Detect which cell encompasses the target text, then output its (x, y) center coordinate. 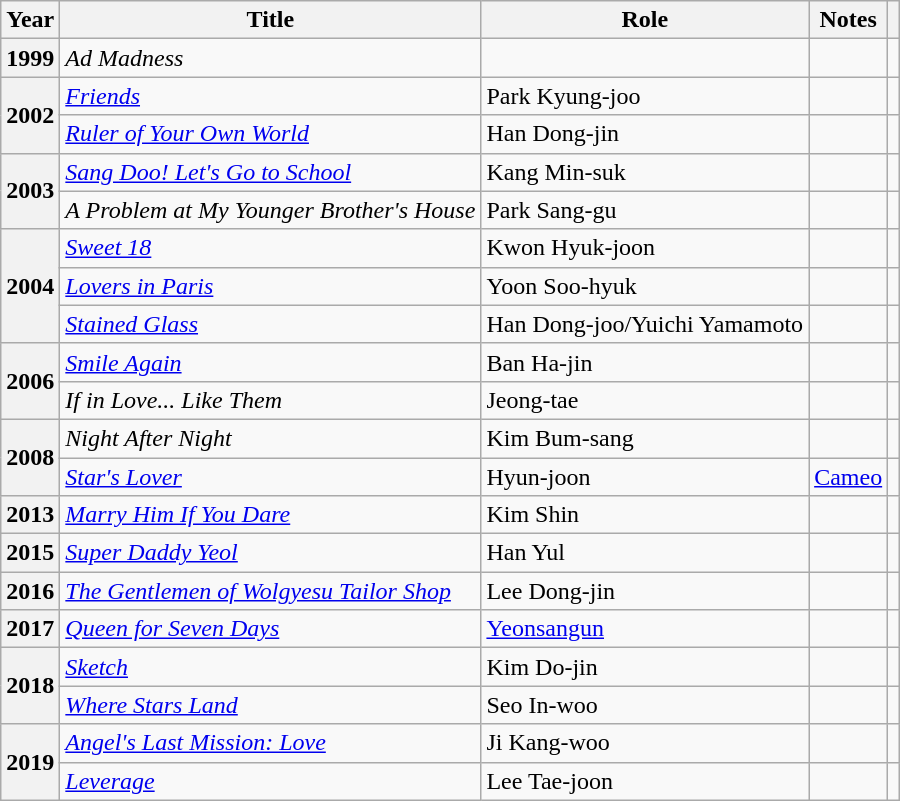
2018 (30, 686)
The Gentlemen of Wolgyesu Tailor Shop (270, 591)
Yoon Soo-hyuk (645, 286)
Smile Again (270, 362)
Han Yul (645, 553)
Yeonsangun (645, 629)
Queen for Seven Days (270, 629)
Ad Madness (270, 58)
Kim Do-jin (645, 667)
Star's Lover (270, 477)
Han Dong-joo/Yuichi Yamamoto (645, 324)
Sweet 18 (270, 248)
Jeong-tae (645, 400)
Leverage (270, 781)
Kang Min-suk (645, 172)
Notes (848, 20)
Han Dong-jin (645, 134)
Angel's Last Mission: Love (270, 743)
Role (645, 20)
2013 (30, 515)
Cameo (848, 477)
Kim Bum-sang (645, 438)
Ruler of Your Own World (270, 134)
Kwon Hyuk-joon (645, 248)
Stained Glass (270, 324)
Where Stars Land (270, 705)
Seo In-woo (645, 705)
Park Kyung-joo (645, 96)
Kim Shin (645, 515)
2002 (30, 115)
2017 (30, 629)
2016 (30, 591)
2015 (30, 553)
Hyun-joon (645, 477)
Super Daddy Yeol (270, 553)
Lovers in Paris (270, 286)
2003 (30, 191)
If in Love... Like Them (270, 400)
Ji Kang-woo (645, 743)
2006 (30, 381)
2019 (30, 762)
Park Sang-gu (645, 210)
Title (270, 20)
Sang Doo! Let's Go to School (270, 172)
Year (30, 20)
1999 (30, 58)
Sketch (270, 667)
Lee Dong-jin (645, 591)
Friends (270, 96)
2008 (30, 457)
2004 (30, 286)
Lee Tae-joon (645, 781)
Ban Ha-jin (645, 362)
Marry Him If You Dare (270, 515)
A Problem at My Younger Brother's House (270, 210)
Night After Night (270, 438)
